Return the (X, Y) coordinate for the center point of the cell that contains the specified text.  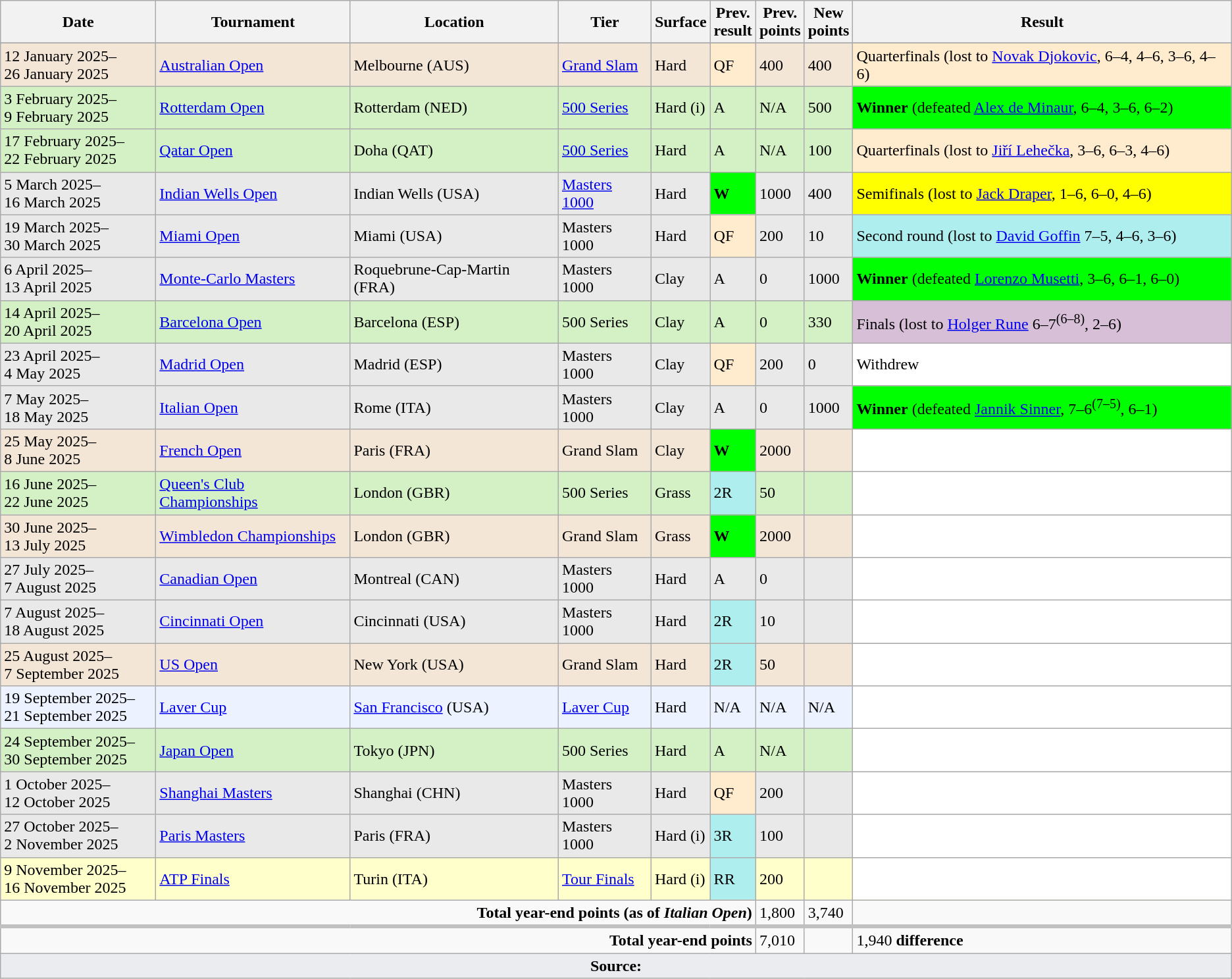
30 June 2025–13 July 2025 (78, 536)
Rotterdam Open (253, 108)
Tokyo (JPN) (454, 751)
Total year-end points (378, 939)
19 March 2025–30 March 2025 (78, 236)
Shanghai (CHN) (454, 793)
French Open (253, 450)
Doha (QAT) (454, 150)
1,940 difference (1042, 939)
Quarterfinals (lost to Jiří Lehečka, 3–6, 6–3, 4–6) (1042, 150)
7,010 (780, 939)
Rome (ITA) (454, 407)
23 April 2025–4 May 2025 (78, 365)
3,740 (829, 913)
27 July 2025–7 August 2025 (78, 579)
19 September 2025–21 September 2025 (78, 707)
RR (733, 878)
US Open (253, 665)
27 October 2025–2 November 2025 (78, 836)
Winner (defeated Lorenzo Musetti, 3–6, 6–1, 6–0) (1042, 279)
San Francisco (USA) (454, 707)
Finals (lost to Holger Rune 6–7(6–8), 2–6) (1042, 321)
Tour Finals (604, 878)
6 April 2025–13 April 2025 (78, 279)
ATP Finals (253, 878)
Shanghai Masters (253, 793)
16 June 2025–22 June 2025 (78, 492)
Withdrew (1042, 365)
1 October 2025–12 October 2025 (78, 793)
Cincinnati Open (253, 622)
25 May 2025–8 June 2025 (78, 450)
Quarterfinals (lost to Novak Djokovic, 6–4, 4–6, 3–6, 4–6) (1042, 65)
3 February 2025–9 February 2025 (78, 108)
Winner (defeated Alex de Minaur, 6–4, 3–6, 6–2) (1042, 108)
25 August 2025–7 September 2025 (78, 665)
Indian Wells (USA) (454, 194)
Turin (ITA) (454, 878)
12 January 2025–26 January 2025 (78, 65)
Miami (USA) (454, 236)
Location (454, 22)
Wimbledon Championships (253, 536)
Japan Open (253, 751)
Tier (604, 22)
Prev.result (733, 22)
Barcelona Open (253, 321)
Date (78, 22)
Montreal (CAN) (454, 579)
Total year-end points (as of Italian Open) (378, 913)
Source: (616, 966)
Paris Masters (253, 836)
5 March 2025–16 March 2025 (78, 194)
Madrid (ESP) (454, 365)
Rotterdam (NED) (454, 108)
Semifinals (lost to Jack Draper, 1–6, 6–0, 4–6) (1042, 194)
Canadian Open (253, 579)
500 (829, 108)
Madrid Open (253, 365)
Italian Open (253, 407)
7 May 2025–18 May 2025 (78, 407)
Newpoints (829, 22)
Result (1042, 22)
14 April 2025–20 April 2025 (78, 321)
Indian Wells Open (253, 194)
Miami Open (253, 236)
7 August 2025–18 August 2025 (78, 622)
Roquebrune-Cap-Martin (FRA) (454, 279)
24 September 2025–30 September 2025 (78, 751)
Tournament (253, 22)
Cincinnati (USA) (454, 622)
Prev.points (780, 22)
Surface (680, 22)
Melbourne (AUS) (454, 65)
9 November 2025–16 November 2025 (78, 878)
Australian Open (253, 65)
17 February 2025–22 February 2025 (78, 150)
330 (829, 321)
Queen's Club Championships (253, 492)
Winner (defeated Jannik Sinner, 7–6(7–5), 6–1) (1042, 407)
Qatar Open (253, 150)
Barcelona (ESP) (454, 321)
3R (733, 836)
Monte-Carlo Masters (253, 279)
1,800 (780, 913)
New York (USA) (454, 665)
Second round (lost to David Goffin 7–5, 4–6, 3–6) (1042, 236)
